From the cell containing the given text, extract its center point as (X, Y) coordinate. 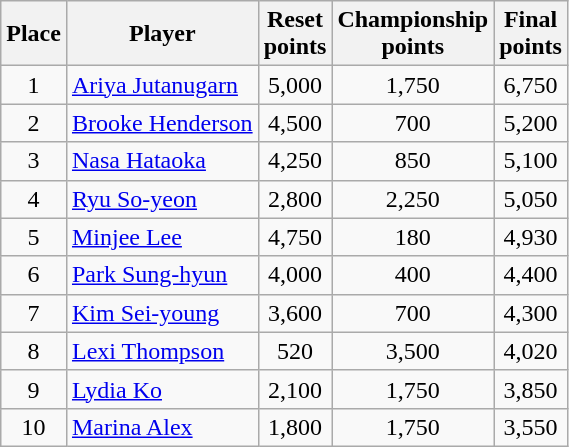
6,750 (531, 85)
Park Sung-hyun (162, 275)
3,850 (531, 389)
4,020 (531, 351)
Championshippoints (413, 34)
4,500 (295, 123)
180 (413, 237)
4,250 (295, 161)
3,600 (295, 313)
Minjee Lee (162, 237)
Brooke Henderson (162, 123)
3,550 (531, 427)
2,100 (295, 389)
1,800 (295, 427)
5,050 (531, 199)
4,400 (531, 275)
Lexi Thompson (162, 351)
2,800 (295, 199)
Ariya Jutanugarn (162, 85)
3 (34, 161)
8 (34, 351)
5,200 (531, 123)
4,000 (295, 275)
Place (34, 34)
Player (162, 34)
4,750 (295, 237)
Marina Alex (162, 427)
9 (34, 389)
4 (34, 199)
850 (413, 161)
5,100 (531, 161)
10 (34, 427)
Finalpoints (531, 34)
7 (34, 313)
520 (295, 351)
3,500 (413, 351)
5,000 (295, 85)
6 (34, 275)
Resetpoints (295, 34)
1 (34, 85)
2 (34, 123)
Ryu So-yeon (162, 199)
2,250 (413, 199)
4,300 (531, 313)
4,930 (531, 237)
5 (34, 237)
400 (413, 275)
Kim Sei-young (162, 313)
Nasa Hataoka (162, 161)
Lydia Ko (162, 389)
